Determine the [x, y] coordinate at the center of the cell enclosing the given text.  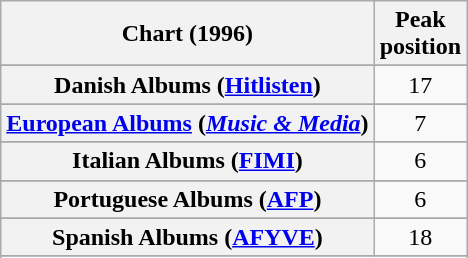
Spanish Albums (AFYVE) [188, 237]
18 [420, 237]
European Albums (Music & Media) [188, 123]
Italian Albums (FIMI) [188, 161]
Peakposition [420, 34]
Danish Albums (Hitlisten) [188, 85]
17 [420, 85]
Chart (1996) [188, 34]
Portuguese Albums (AFP) [188, 199]
7 [420, 123]
